Output the (X, Y) coordinate of the center of the cell containing the given text.  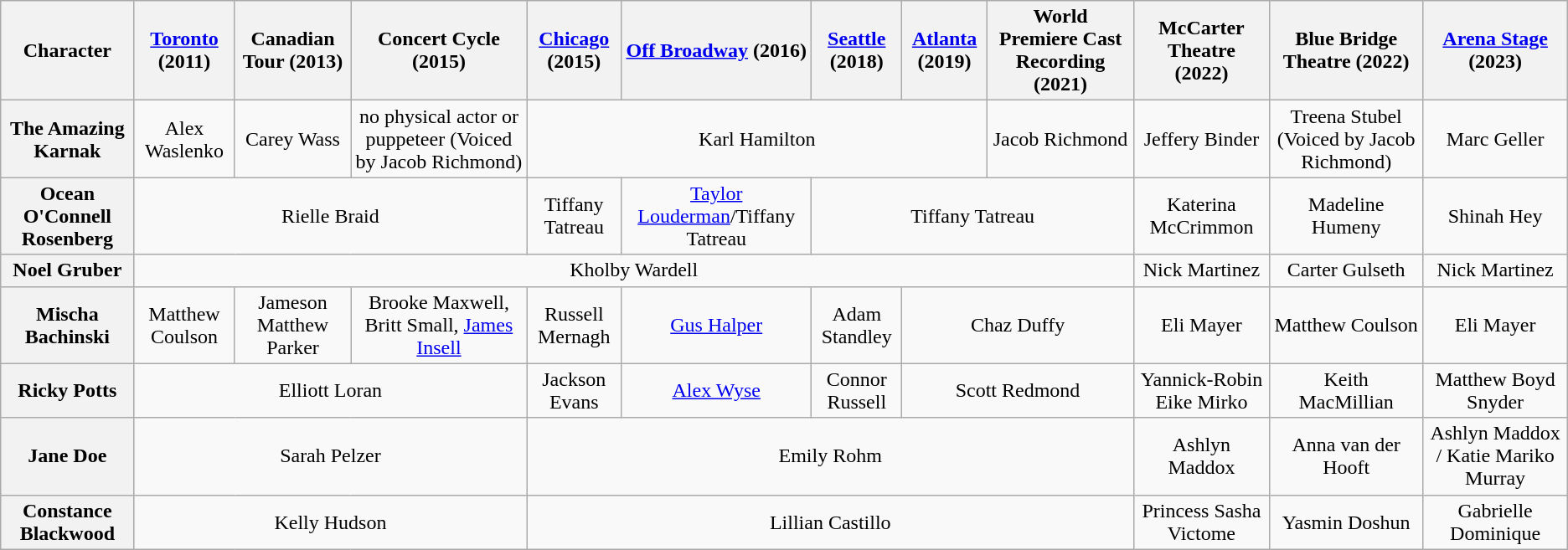
Concert Cycle (2015) (439, 50)
Ashlyn Maddox / Katie Mariko Murray (1495, 456)
Kelly Hudson (330, 522)
Arena Stage (2023) (1495, 50)
Adam Standley (857, 325)
Character (67, 50)
Princess Sasha Victome (1201, 522)
Alex Wyse (717, 390)
Mischa Bachinski (67, 325)
Toronto (2011) (184, 50)
Ocean O'Connell Rosenberg (67, 216)
Seattle (2018) (857, 50)
Jane Doe (67, 456)
Anna van der Hooft (1346, 456)
Rielle Braid (330, 216)
Noel Gruber (67, 270)
Kholby Wardell (634, 270)
Chicago (2015) (575, 50)
Madeline Humeny (1346, 216)
Lillian Castillo (831, 522)
Off Broadway (2016) (717, 50)
Shinah Hey (1495, 216)
Ricky Potts (67, 390)
The Amazing Karnak (67, 139)
Ashlyn Maddox (1201, 456)
Gus Halper (717, 325)
Jacob Richmond (1060, 139)
Gabrielle Dominique (1495, 522)
Taylor Louderman/Tiffany Tatreau (717, 216)
Yasmin Doshun (1346, 522)
Connor Russell (857, 390)
Matthew Boyd Snyder (1495, 390)
Jeffery Binder (1201, 139)
Yannick-Robin Eike Mirko (1201, 390)
Keith MacMillian (1346, 390)
Jameson Matthew Parker (293, 325)
Carter Gulseth (1346, 270)
Treena Stubel (Voiced by Jacob Richmond) (1346, 139)
Sarah Pelzer (330, 456)
Brooke Maxwell, Britt Small, James Insell (439, 325)
Emily Rohm (831, 456)
McCarter Theatre(2022) (1201, 50)
Atlanta (2019) (945, 50)
Katerina McCrimmon (1201, 216)
Russell Mernagh (575, 325)
Chaz Duffy (1019, 325)
Scott Redmond (1019, 390)
Alex Waslenko (184, 139)
Carey Wass (293, 139)
Constance Blackwood (67, 522)
Blue Bridge Theatre (2022) (1346, 50)
Karl Hamilton (757, 139)
Marc Geller (1495, 139)
no physical actor or puppeteer (Voiced by Jacob Richmond) (439, 139)
Canadian Tour (2013) (293, 50)
Elliott Loran (330, 390)
World Premiere Cast Recording (2021) (1060, 50)
Jackson Evans (575, 390)
